Scan for the cell matching the given text and deliver its [X, Y] coordinate at center. 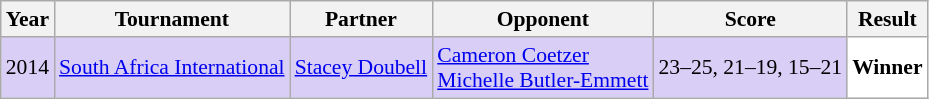
South Africa International [172, 68]
Winner [888, 68]
23–25, 21–19, 15–21 [750, 68]
Tournament [172, 19]
Stacey Doubell [362, 68]
Result [888, 19]
Cameron Coetzer Michelle Butler-Emmett [542, 68]
Opponent [542, 19]
2014 [28, 68]
Score [750, 19]
Partner [362, 19]
Year [28, 19]
